Return (X, Y) of the center of cell containing provided text 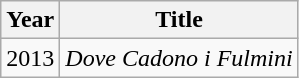
2013 (30, 58)
Title (179, 20)
Year (30, 20)
Dove Cadono i Fulmini (179, 58)
